From the cell containing the given text, extract its center point as (x, y) coordinate. 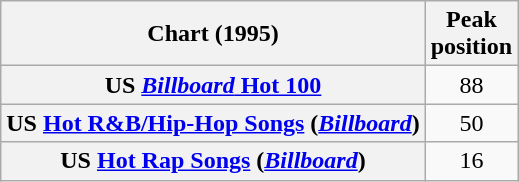
88 (471, 85)
US Billboard Hot 100 (213, 85)
Peak position (471, 34)
US Hot R&B/Hip-Hop Songs (Billboard) (213, 123)
US Hot Rap Songs (Billboard) (213, 161)
50 (471, 123)
16 (471, 161)
Chart (1995) (213, 34)
